Detect which cell encompasses the target text, then output its (X, Y) center coordinate. 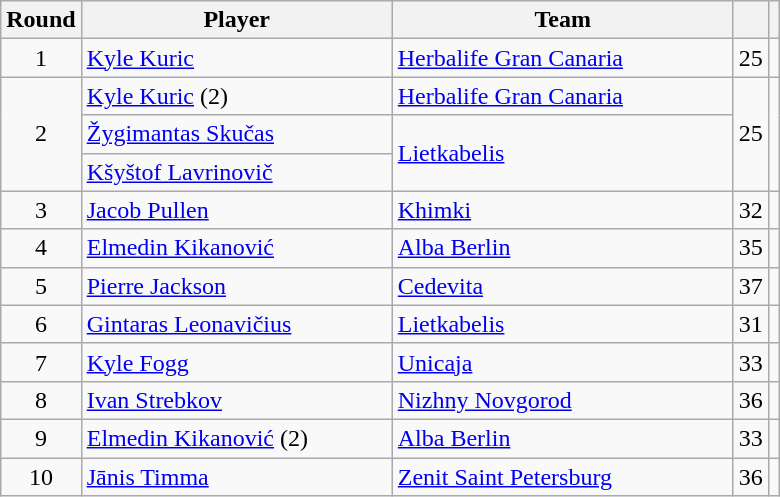
3 (41, 210)
Jacob Pullen (236, 210)
Unicaja (562, 362)
Zenit Saint Petersburg (562, 477)
Elmedin Kikanović (236, 248)
Ivan Strebkov (236, 400)
37 (750, 286)
Nizhny Novgorod (562, 400)
1 (41, 58)
7 (41, 362)
Jānis Timma (236, 477)
Kšyštof Lavrinovič (236, 172)
Gintaras Leonavičius (236, 324)
Cedevita (562, 286)
Žygimantas Skučas (236, 134)
Elmedin Kikanović (2) (236, 438)
Team (562, 20)
Pierre Jackson (236, 286)
10 (41, 477)
Player (236, 20)
35 (750, 248)
Khimki (562, 210)
Round (41, 20)
Kyle Kuric (2) (236, 96)
8 (41, 400)
32 (750, 210)
6 (41, 324)
4 (41, 248)
Kyle Fogg (236, 362)
2 (41, 134)
Kyle Kuric (236, 58)
9 (41, 438)
31 (750, 324)
5 (41, 286)
